Scan for the cell matching the given text and deliver its [X, Y] coordinate at center. 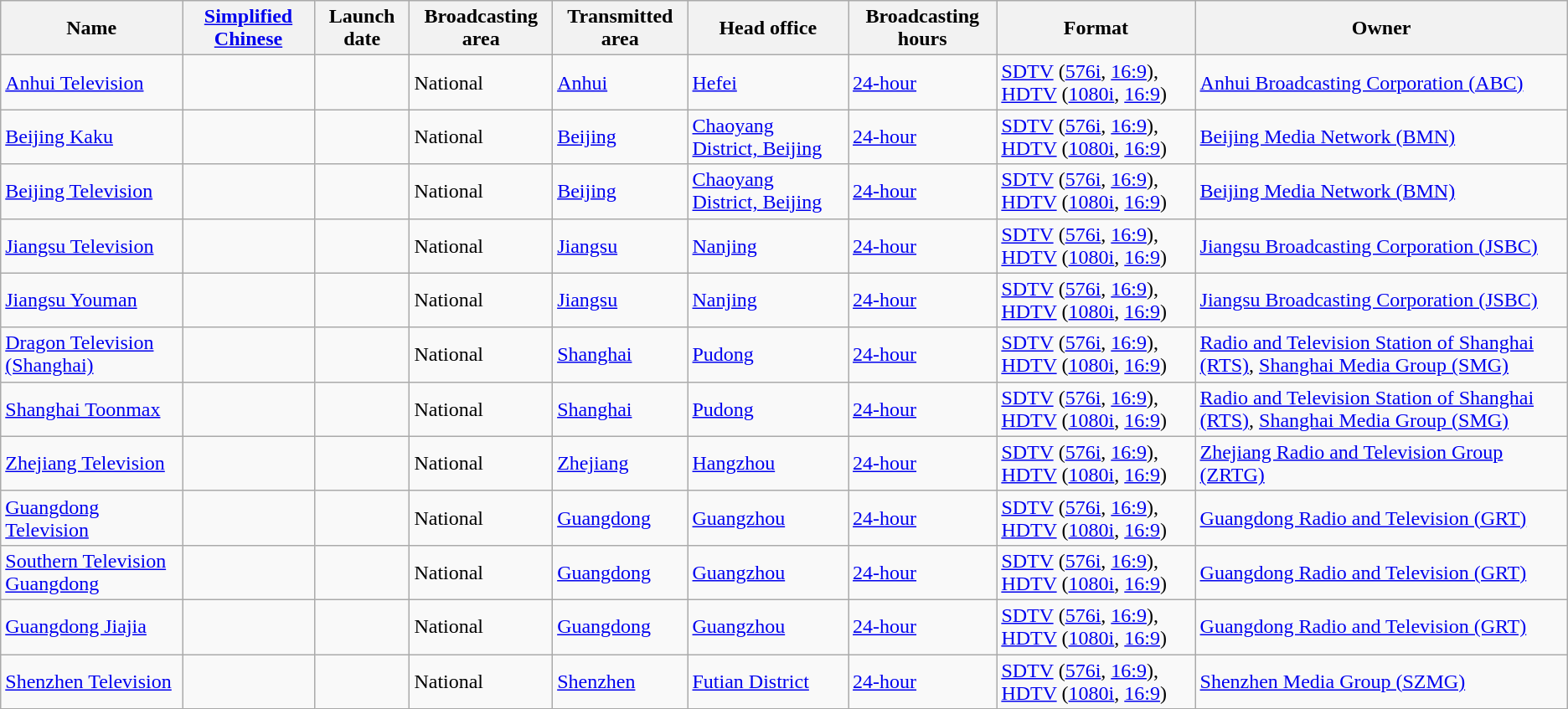
Broadcasting area [481, 28]
Broadcasting hours [923, 28]
Southern Television Guangdong [92, 573]
Shenzhen Television [92, 681]
Beijing Kaku [92, 137]
Beijing Television [92, 191]
Owner [1381, 28]
Transmitted area [620, 28]
Zhejiang Radio and Television Group (ZRTG) [1381, 464]
Format [1096, 28]
Head office [768, 28]
Launch date [362, 28]
Name [92, 28]
Simplified Chinese [249, 28]
Shanghai Toonmax [92, 408]
Jiangsu Youman [92, 300]
Dragon Television (Shanghai) [92, 355]
Hangzhou [768, 464]
Shenzhen [620, 681]
Zhejiang [620, 464]
Hefei [768, 82]
Jiangsu Television [92, 246]
Guangdong Television [92, 517]
Guangdong Jiajia [92, 626]
Futian District [768, 681]
Anhui Television [92, 82]
Anhui Broadcasting Corporation (ABC) [1381, 82]
Anhui [620, 82]
Zhejiang Television [92, 464]
Shenzhen Media Group (SZMG) [1381, 681]
